Locate the cell with the specified text and output its (X, Y) center coordinate. 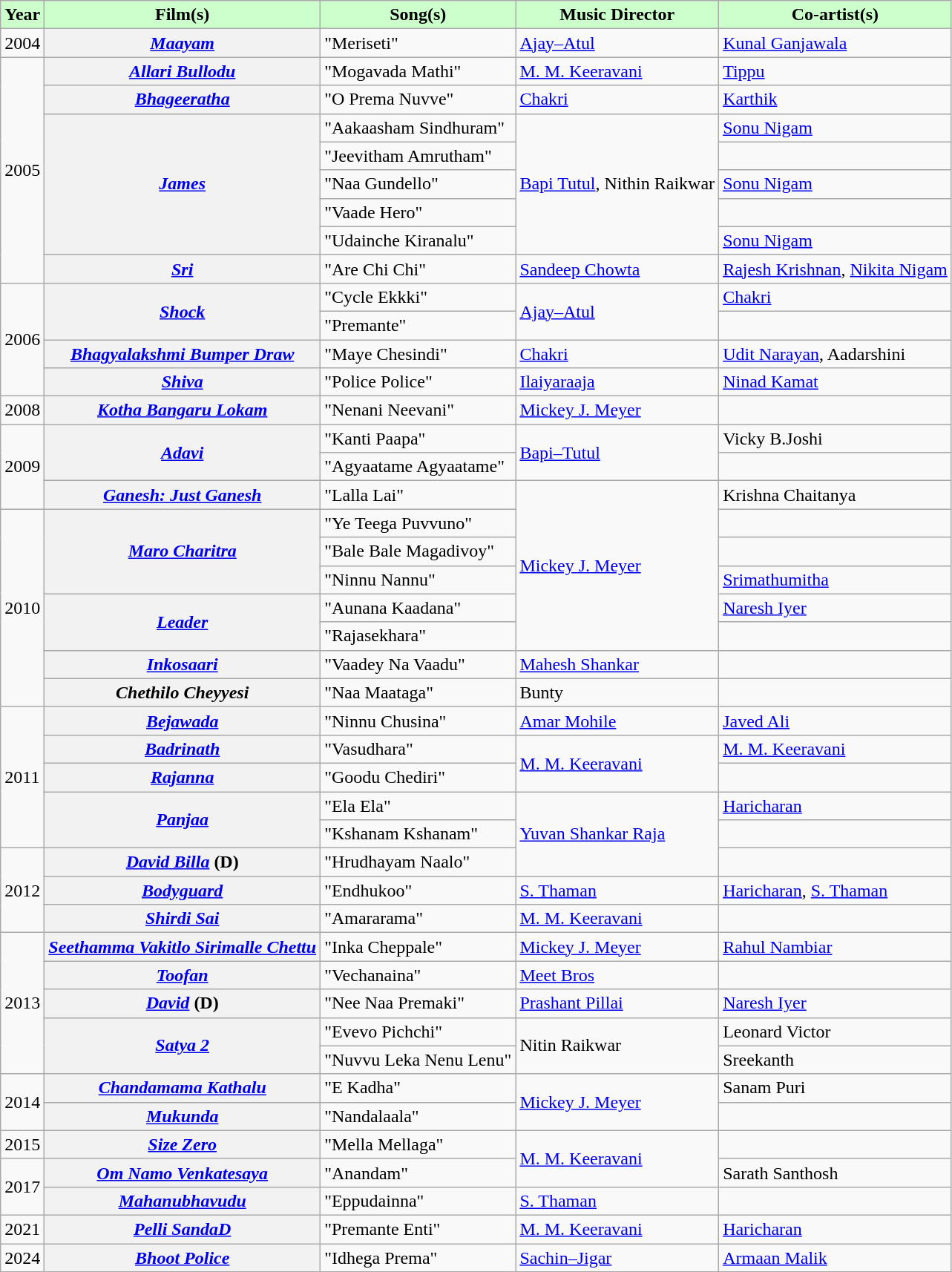
Ganesh: Just Ganesh (183, 495)
Mukunda (183, 1116)
2009 (22, 467)
Javed Ali (836, 721)
Mahanubhavudu (183, 1201)
2014 (22, 1102)
"O Prema Nuvve" (418, 99)
"Eppudainna" (418, 1201)
Rajanna (183, 777)
"Amararama" (418, 919)
"Nandalaala" (418, 1116)
Adavi (183, 453)
Nitin Raikwar (617, 1046)
"Naa Maataga" (418, 692)
"Vaadey Na Vaadu" (418, 664)
"Evevo Pichchi" (418, 1032)
"Kshanam Kshanam" (418, 834)
Year (22, 15)
Co-artist(s) (836, 15)
Bejawada (183, 721)
Vicky B.Joshi (836, 439)
Ninad Kamat (836, 382)
2004 (22, 43)
Maayam (183, 43)
Music Director (617, 15)
Panjaa (183, 819)
"Hrudhayam Naalo" (418, 862)
Meet Bros (617, 975)
David Billa (D) (183, 862)
"Bale Bale Magadivoy" (418, 551)
2012 (22, 891)
Rahul Nambiar (836, 947)
Sarath Santhosh (836, 1173)
Srimathumitha (836, 580)
"Anandam" (418, 1173)
"Rajasekhara" (418, 636)
"Udainche Kiranalu" (418, 240)
Chandamama Kathalu (183, 1088)
"Vaade Hero" (418, 212)
Bhoot Police (183, 1258)
Bunty (617, 692)
Armaan Malik (836, 1258)
Om Namo Venkatesaya (183, 1173)
Haricharan, S. Thaman (836, 891)
"E Kadha" (418, 1088)
"Maye Chesindi" (418, 354)
"Cycle Ekkki" (418, 297)
Kunal Ganjawala (836, 43)
Prashant Pillai (617, 1003)
Karthik (836, 99)
Sanam Puri (836, 1088)
"Are Chi Chi" (418, 269)
James (183, 184)
Mahesh Shankar (617, 664)
"Mella Mellaga" (418, 1144)
2011 (22, 777)
Maro Charitra (183, 551)
"Nenani Neevani" (418, 410)
2008 (22, 410)
Bapi Tutul, Nithin Raikwar (617, 184)
Kotha Bangaru Lokam (183, 410)
Bodyguard (183, 891)
Leonard Victor (836, 1032)
Bhageeratha (183, 99)
Amar Mohile (617, 721)
Rajesh Krishnan, Nikita Nigam (836, 269)
"Meriseti" (418, 43)
Leader (183, 622)
"Agyaatame Agyaatame" (418, 467)
2015 (22, 1144)
2006 (22, 339)
Shiva (183, 382)
Badrinath (183, 749)
"Police Police" (418, 382)
Shirdi Sai (183, 919)
2005 (22, 170)
Yuvan Shankar Raja (617, 833)
Size Zero (183, 1144)
"Aakaasham Sindhuram" (418, 128)
Satya 2 (183, 1046)
Song(s) (418, 15)
Seethamma Vakitlo Sirimalle Chettu (183, 947)
"Ninnu Nannu" (418, 580)
2017 (22, 1187)
"Idhega Prema" (418, 1258)
Ilaiyaraaja (617, 382)
Film(s) (183, 15)
Chethilo Cheyyesi (183, 692)
"Vechanaina" (418, 975)
"Nuvvu Leka Nenu Lenu" (418, 1060)
"Ye Teega Puvvuno" (418, 523)
Shock (183, 311)
Krishna Chaitanya (836, 495)
2013 (22, 1003)
"Jeevitham Amrutham" (418, 156)
Sreekanth (836, 1060)
2010 (22, 608)
Udit Narayan, Aadarshini (836, 354)
"Kanti Paapa" (418, 439)
Sachin–Jigar (617, 1258)
"Mogavada Mathi" (418, 71)
"Ela Ela" (418, 805)
"Aunana Kaadana" (418, 608)
Tippu (836, 71)
"Naa Gundello" (418, 184)
Bapi–Tutul (617, 453)
2024 (22, 1258)
"Inka Cheppale" (418, 947)
"Lalla Lai" (418, 495)
"Vasudhara" (418, 749)
"Endhukoo" (418, 891)
"Premante" (418, 325)
Sandeep Chowta (617, 269)
David (D) (183, 1003)
"Nee Naa Premaki" (418, 1003)
"Ninnu Chusina" (418, 721)
"Goodu Chediri" (418, 777)
2021 (22, 1229)
Inkosaari (183, 664)
Allari Bullodu (183, 71)
Sri (183, 269)
Toofan (183, 975)
"Premante Enti" (418, 1229)
Pelli SandaD (183, 1229)
Bhagyalakshmi Bumper Draw (183, 354)
